From the cell containing the given text, extract its center point as (X, Y) coordinate. 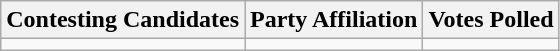
Votes Polled (491, 20)
Party Affiliation (334, 20)
Contesting Candidates (123, 20)
